Identify which cell holds the provided text, then report its (X, Y) central coordinate. 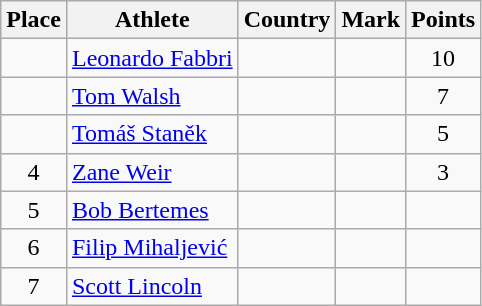
Leonardo Fabbri (152, 58)
Points (444, 20)
10 (444, 58)
Athlete (152, 20)
Country (287, 20)
Zane Weir (152, 172)
Mark (371, 20)
Place (34, 20)
Filip Mihaljević (152, 248)
4 (34, 172)
3 (444, 172)
Tomáš Staněk (152, 134)
Scott Lincoln (152, 286)
Bob Bertemes (152, 210)
Tom Walsh (152, 96)
6 (34, 248)
